Detect which cell encompasses the target text, then output its [X, Y] center coordinate. 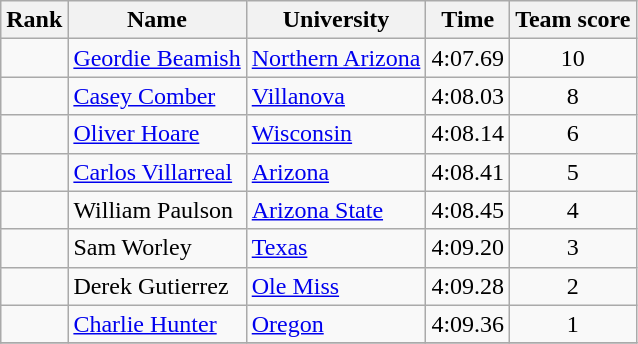
10 [573, 58]
Derek Gutierrez [157, 286]
4:09.28 [468, 286]
Oliver Hoare [157, 134]
Charlie Hunter [157, 324]
Sam Worley [157, 248]
Carlos Villarreal [157, 172]
4:09.20 [468, 248]
Ole Miss [336, 286]
Texas [336, 248]
8 [573, 96]
Geordie Beamish [157, 58]
Arizona State [336, 210]
4 [573, 210]
6 [573, 134]
4:09.36 [468, 324]
3 [573, 248]
Time [468, 20]
4:08.41 [468, 172]
Name [157, 20]
Wisconsin [336, 134]
4:08.45 [468, 210]
4:07.69 [468, 58]
Team score [573, 20]
Casey Comber [157, 96]
4:08.14 [468, 134]
5 [573, 172]
William Paulson [157, 210]
4:08.03 [468, 96]
Northern Arizona [336, 58]
1 [573, 324]
University [336, 20]
Arizona [336, 172]
2 [573, 286]
Rank [34, 20]
Oregon [336, 324]
Villanova [336, 96]
